Return (x, y) of the center of cell containing provided text 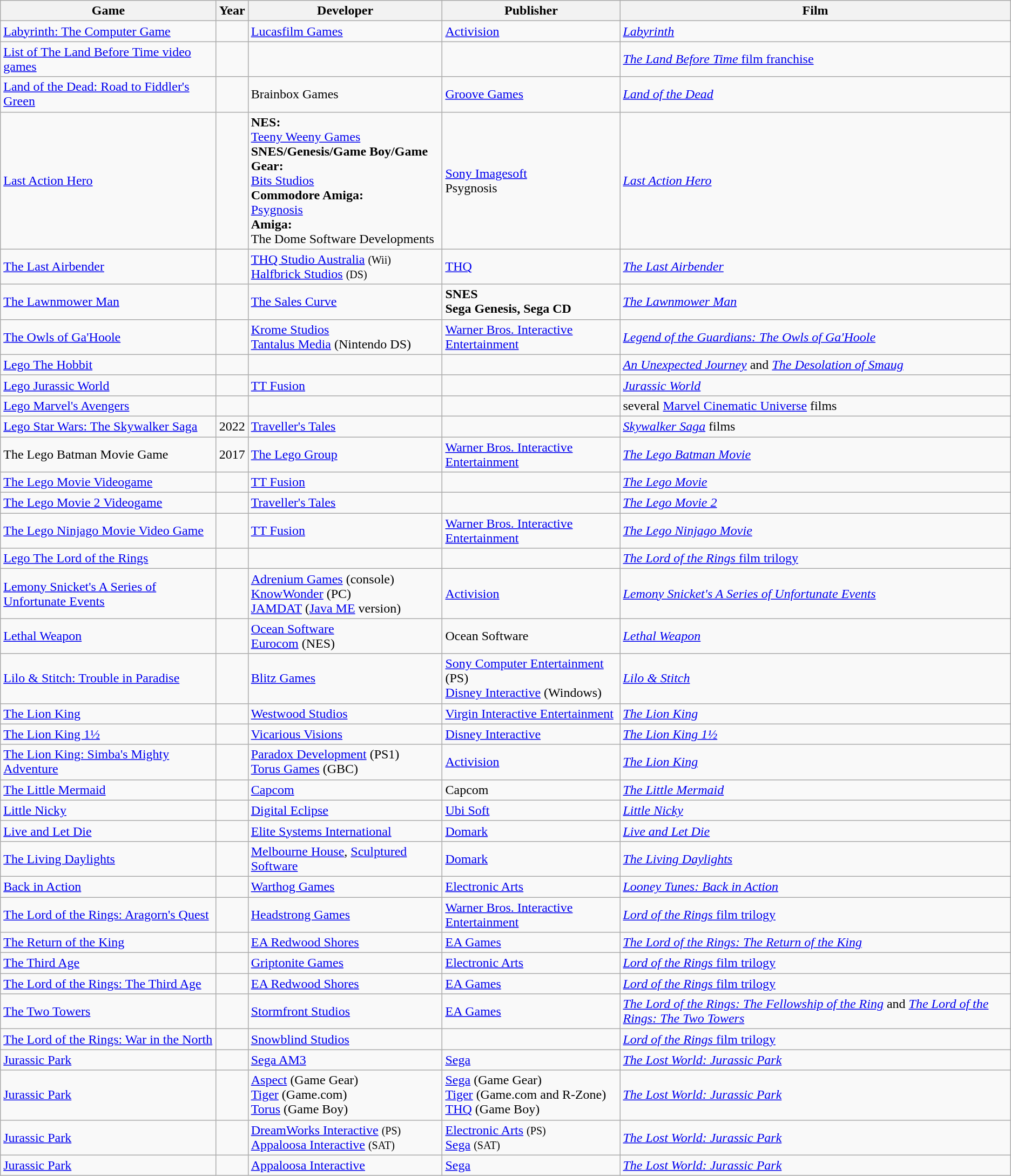
Adrenium Games (console) KnowWonder (PC) JAMDAT (Java ME version) (345, 594)
The Lord of the Rings: The Third Age (108, 984)
Electronic Arts (PS)Sega (SAT) (531, 1138)
The Lion King: Simba's Mighty Adventure (108, 762)
THQ (531, 267)
Sony Computer Entertainment (PS) Disney Interactive (Windows) (531, 678)
Film (815, 11)
Developer (345, 11)
Skywalker Saga films (815, 426)
Lego The Lord of the Rings (108, 559)
DreamWorks Interactive (PS)Appaloosa Interactive (SAT) (345, 1138)
The Lord of the Rings: The Fellowship of the Ring and The Lord of the Rings: The Two Towers (815, 1011)
Digital Eclipse (345, 810)
An Unexpected Journey and The Desolation of Smaug (815, 365)
Westwood Studios (345, 714)
Warthog Games (345, 886)
Jurassic World (815, 385)
Griptonite Games (345, 963)
Stormfront Studios (345, 1011)
Snowblind Studios (345, 1039)
Vicarious Visions (345, 734)
2022 (232, 426)
Virgin Interactive Entertainment (531, 714)
Headstrong Games (345, 914)
The Lord of the Rings: Aragorn's Quest (108, 914)
The Lego Movie 2 Videogame (108, 503)
Game (108, 11)
Groove Games (531, 94)
Lego Star Wars: The Skywalker Saga (108, 426)
The Lego Movie (815, 482)
Ocean SoftwareEurocom (NES) (345, 636)
Lucasfilm Games (345, 31)
List of The Land Before Time video games (108, 59)
The Lego Ninjago Movie (815, 530)
Looney Tunes: Back in Action (815, 886)
Ubi Soft (531, 810)
Year (232, 11)
The Lord of the Rings film trilogy (815, 559)
2017 (232, 454)
Blitz Games (345, 678)
Disney Interactive (531, 734)
Lego The Hobbit (108, 365)
several Marvel Cinematic Universe films (815, 406)
The Two Towers (108, 1011)
NES: Teeny Weeny Games SNES/Genesis/Game Boy/Game Gear: Bits StudiosCommodore Amiga: Psygnosis Amiga: The Dome Software Developments (345, 180)
The Sales Curve (345, 301)
The Lego Movie 2 (815, 503)
The Lego Group (345, 454)
The Lego Batman Movie (815, 454)
Sega (Game Gear)Tiger (Game.com and R-Zone)THQ (Game Boy) (531, 1095)
The Land Before Time film franchise (815, 59)
Ocean Software (531, 636)
Elite Systems International (345, 831)
The Lego Batman Movie Game (108, 454)
Legend of the Guardians: The Owls of Ga'Hoole (815, 337)
The Third Age (108, 963)
Lego Jurassic World (108, 385)
Labyrinth: The Computer Game (108, 31)
Sony ImagesoftPsygnosis (531, 180)
Aspect (Game Gear)Tiger (Game.com)Torus (Game Boy) (345, 1095)
Lilo & Stitch: Trouble in Paradise (108, 678)
Appaloosa Interactive (345, 1165)
Paradox Development (PS1) Torus Games (GBC) (345, 762)
Land of the Dead (815, 94)
Lilo & Stitch (815, 678)
The Return of the King (108, 943)
The Lego Ninjago Movie Video Game (108, 530)
SNESSega Genesis, Sega CD (531, 301)
Lego Marvel's Avengers (108, 406)
THQ Studio Australia (Wii)Halfbrick Studios (DS) (345, 267)
Publisher (531, 11)
Melbourne House, Sculptured Software (345, 859)
The Lego Movie Videogame (108, 482)
Krome StudiosTantalus Media (Nintendo DS) (345, 337)
The Lord of the Rings: War in the North (108, 1039)
Sega AM3 (345, 1060)
Back in Action (108, 886)
Labyrinth (815, 31)
Land of the Dead: Road to Fiddler's Green (108, 94)
The Lord of the Rings: The Return of the King (815, 943)
The Owls of Ga'Hoole (108, 337)
Brainbox Games (345, 94)
